Return (x, y) of the center of cell containing provided text 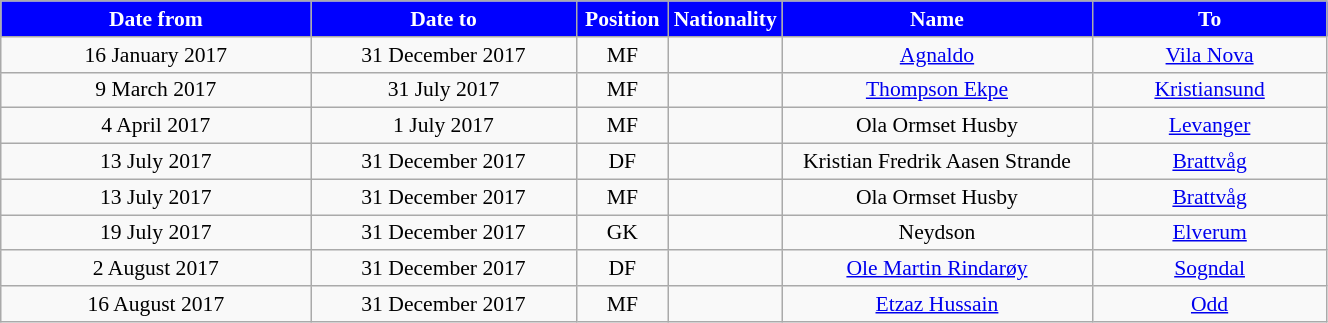
Name (937, 19)
16 January 2017 (156, 55)
1 July 2017 (444, 126)
Sogndal (1210, 269)
Date from (156, 19)
4 April 2017 (156, 126)
Thompson Ekpe (937, 90)
To (1210, 19)
Kristian Fredrik Aasen Strande (937, 162)
Position (622, 19)
Agnaldo (937, 55)
Date to (444, 19)
GK (622, 233)
2 August 2017 (156, 269)
Levanger (1210, 126)
31 July 2017 (444, 90)
16 August 2017 (156, 304)
Elverum (1210, 233)
Kristiansund (1210, 90)
9 March 2017 (156, 90)
19 July 2017 (156, 233)
Neydson (937, 233)
Odd (1210, 304)
Etzaz Hussain (937, 304)
Nationality (726, 19)
Vila Nova (1210, 55)
Ole Martin Rindarøy (937, 269)
